Pinpoint the cell where the given text exists, returning its (X, Y) midpoint coordinate. 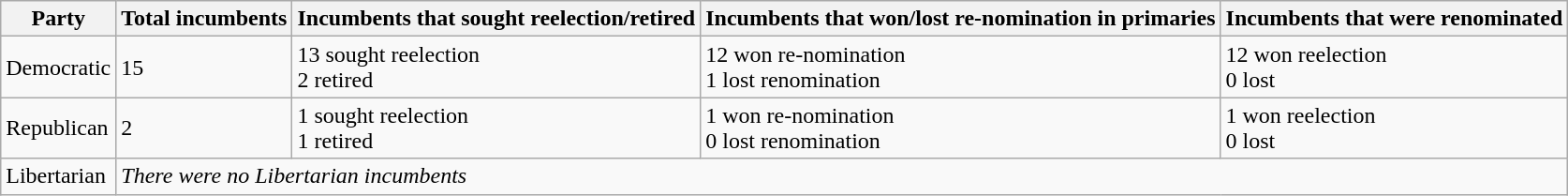
Libertarian (58, 176)
There were no Libertarian incumbents (842, 176)
2 (204, 128)
15 (204, 68)
Incumbents that won/lost re-nomination in primaries (961, 19)
Party (58, 19)
Democratic (58, 68)
12 won reelection0 lost (1394, 68)
12 won re-nomination1 lost renomination (961, 68)
Incumbents that sought reelection/retired (496, 19)
1 won re-nomination0 lost renomination (961, 128)
1 won reelection0 lost (1394, 128)
Incumbents that were renominated (1394, 19)
1 sought reelection1 retired (496, 128)
13 sought reelection2 retired (496, 68)
Republican (58, 128)
Total incumbents (204, 19)
